From the cell containing the given text, extract its center point as (X, Y) coordinate. 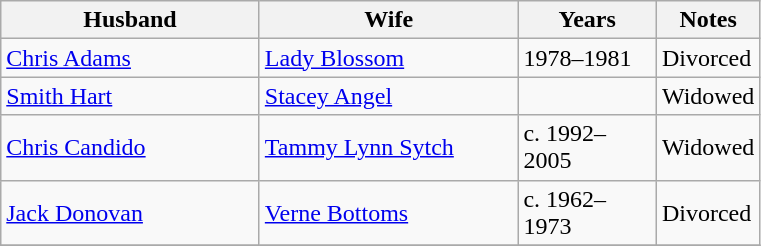
Jack Donovan (130, 212)
Chris Candido (130, 148)
Notes (708, 20)
1978–1981 (588, 58)
Tammy Lynn Sytch (388, 148)
Lady Blossom (388, 58)
Husband (130, 20)
Smith Hart (130, 96)
Chris Adams (130, 58)
c. 1962–1973 (588, 212)
Stacey Angel (388, 96)
Years (588, 20)
Wife (388, 20)
Verne Bottoms (388, 212)
c. 1992–2005 (588, 148)
